Extract the [x, y] coordinate from the center of the cell holding the provided text.  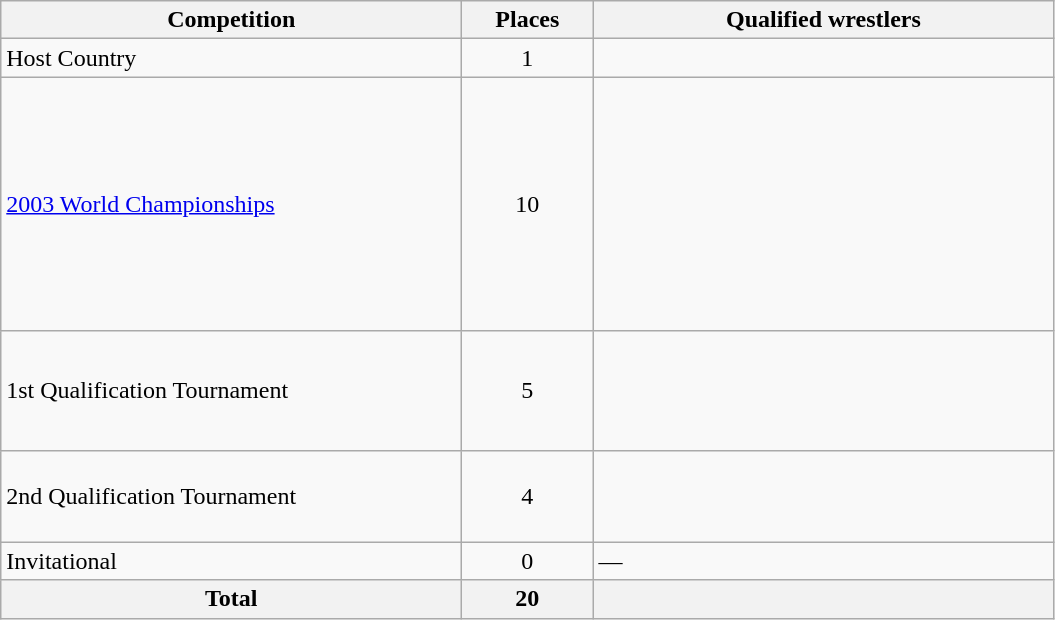
20 [528, 599]
— [824, 561]
1st Qualification Tournament [232, 390]
2nd Qualification Tournament [232, 496]
0 [528, 561]
1 [528, 58]
Host Country [232, 58]
Competition [232, 20]
Total [232, 599]
10 [528, 204]
Invitational [232, 561]
Qualified wrestlers [824, 20]
Places [528, 20]
5 [528, 390]
2003 World Championships [232, 204]
4 [528, 496]
